Pinpoint the cell where the given text exists, returning its (X, Y) midpoint coordinate. 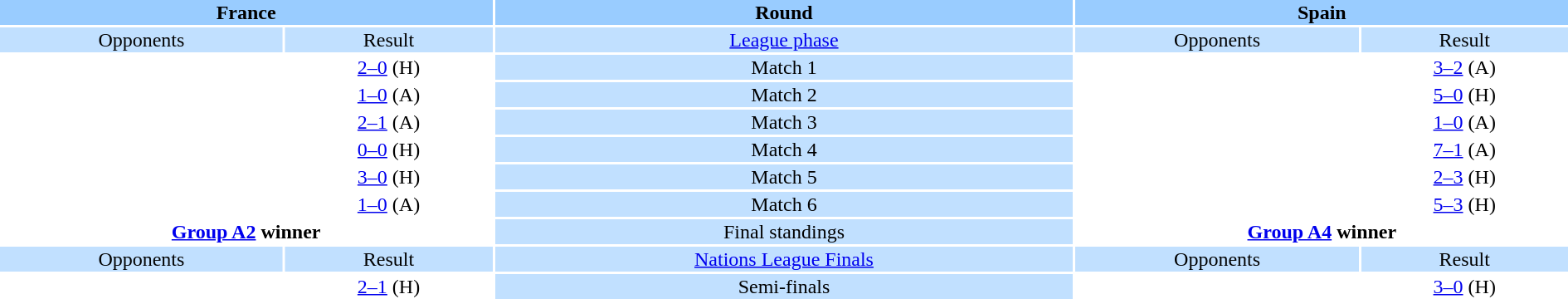
2–1 (H) (388, 287)
2–3 (H) (1464, 177)
5–0 (H) (1464, 95)
Round (783, 12)
Semi-finals (783, 287)
League phase (783, 40)
Match 6 (783, 204)
Match 2 (783, 95)
Match 3 (783, 122)
Nations League Finals (783, 259)
0–0 (H) (388, 149)
7–1 (A) (1464, 149)
Match 4 (783, 149)
2–1 (A) (388, 122)
3–2 (A) (1464, 67)
Final standings (783, 232)
France (246, 12)
5–3 (H) (1464, 204)
Group A2 winner (246, 232)
Match 5 (783, 177)
Match 1 (783, 67)
2–0 (H) (388, 67)
Group A4 winner (1322, 232)
Spain (1322, 12)
